Pinpoint the cell where the given text exists, returning its (X, Y) midpoint coordinate. 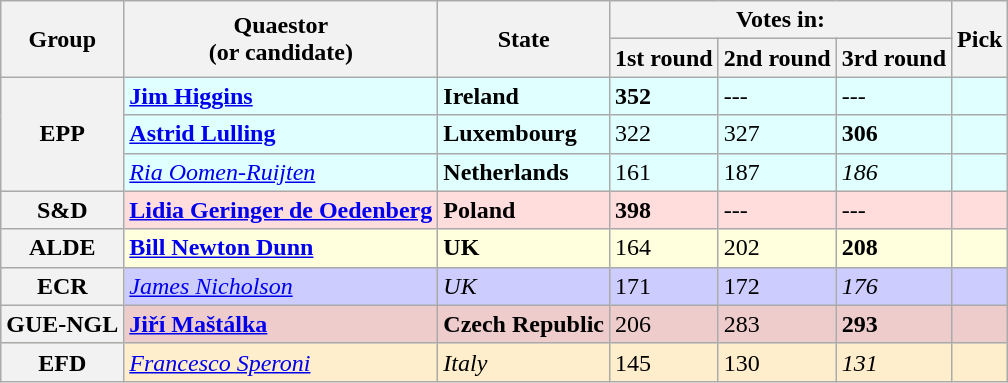
Lidia Geringer de Oedenberg (281, 210)
James Nicholson (281, 286)
Jiří Maštálka (281, 324)
ALDE (62, 248)
Luxembourg (524, 134)
293 (894, 324)
State (524, 39)
164 (664, 248)
186 (894, 172)
172 (777, 286)
S&D (62, 210)
Bill Newton Dunn (281, 248)
171 (664, 286)
206 (664, 324)
306 (894, 134)
398 (664, 210)
187 (777, 172)
Ria Oomen-Ruijten (281, 172)
Group (62, 39)
ECR (62, 286)
3rd round (894, 58)
1st round (664, 58)
Netherlands (524, 172)
202 (777, 248)
Ireland (524, 96)
Pick (980, 39)
161 (664, 172)
Czech Republic (524, 324)
GUE-NGL (62, 324)
322 (664, 134)
Astrid Lulling (281, 134)
Quaestor(or candidate) (281, 39)
283 (777, 324)
EFD (62, 362)
Jim Higgins (281, 96)
Italy (524, 362)
131 (894, 362)
208 (894, 248)
Francesco Speroni (281, 362)
2nd round (777, 58)
352 (664, 96)
327 (777, 134)
145 (664, 362)
130 (777, 362)
Votes in: (780, 20)
EPP (62, 134)
Poland (524, 210)
176 (894, 286)
